Return (X, Y) of the center of cell containing provided text 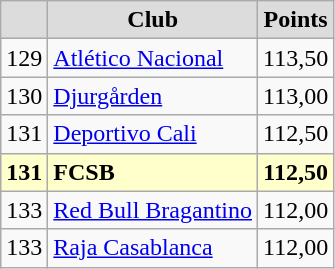
113,00 (296, 96)
130 (24, 96)
FCSB (153, 172)
Club (153, 20)
Deportivo Cali (153, 134)
Atlético Nacional (153, 58)
Djurgården (153, 96)
Raja Casablanca (153, 248)
129 (24, 58)
Points (296, 20)
113,50 (296, 58)
Red Bull Bragantino (153, 210)
